From the cell containing the given text, extract its center point as (X, Y) coordinate. 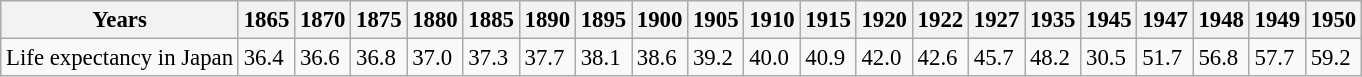
1950 (1333, 20)
1927 (996, 20)
1895 (603, 20)
1945 (1109, 20)
1935 (1053, 20)
39.2 (716, 58)
1900 (660, 20)
38.1 (603, 58)
30.5 (1109, 58)
Years (120, 20)
1922 (940, 20)
Life expectancy in Japan (120, 58)
57.7 (1277, 58)
37.0 (435, 58)
1890 (547, 20)
1947 (1165, 20)
42.6 (940, 58)
1875 (379, 20)
56.8 (1221, 58)
1870 (323, 20)
1905 (716, 20)
51.7 (1165, 58)
36.4 (266, 58)
1915 (828, 20)
1948 (1221, 20)
36.6 (323, 58)
1885 (491, 20)
38.6 (660, 58)
45.7 (996, 58)
59.2 (1333, 58)
1920 (884, 20)
37.3 (491, 58)
1880 (435, 20)
37.7 (547, 58)
1949 (1277, 20)
48.2 (1053, 58)
1865 (266, 20)
42.0 (884, 58)
1910 (772, 20)
40.0 (772, 58)
36.8 (379, 58)
40.9 (828, 58)
